Locate the cell with the specified text and output its [X, Y] center coordinate. 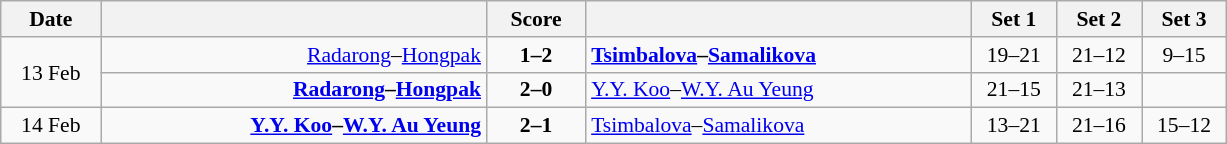
Score [536, 19]
9–15 [1184, 55]
2–0 [536, 90]
21–13 [1098, 90]
Set 3 [1184, 19]
13–21 [1014, 126]
14 Feb [51, 126]
Date [51, 19]
1–2 [536, 55]
2–1 [536, 126]
Set 2 [1098, 19]
21–15 [1014, 90]
15–12 [1184, 126]
21–12 [1098, 55]
Set 1 [1014, 19]
19–21 [1014, 55]
13 Feb [51, 72]
21–16 [1098, 126]
